Detect which cell encompasses the target text, then output its (x, y) center coordinate. 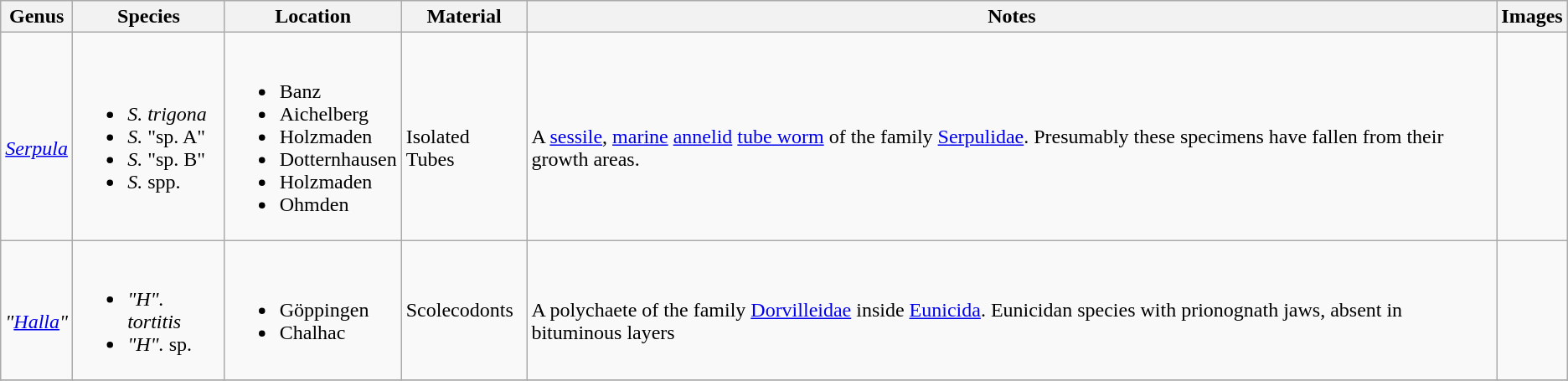
A polychaete of the family Dorvilleidae inside Eunicida. Eunicidan species with prionognath jaws, absent in bituminous layers (1012, 310)
Isolated Tubes (464, 136)
Material (464, 17)
Serpula (37, 136)
Scolecodonts (464, 310)
BanzAichelbergHolzmadenDotternhausenHolzmadenOhmden (313, 136)
A sessile, marine annelid tube worm of the family Serpulidae. Presumably these specimens have fallen from their growth areas. (1012, 136)
"Halla" (37, 310)
"H". tortitis"H". sp. (149, 310)
S. trigonaS. "sp. A"S. "sp. B"S. spp. (149, 136)
GöppingenChalhac (313, 310)
Species (149, 17)
Location (313, 17)
Images (1532, 17)
Genus (37, 17)
Notes (1012, 17)
